Scan for the cell matching the given text and deliver its [x, y] coordinate at center. 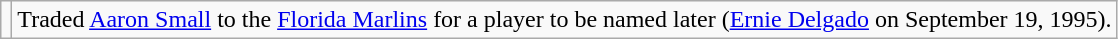
Traded Aaron Small to the Florida Marlins for a player to be named later (Ernie Delgado on September 19, 1995). [564, 20]
